Find where the given text appears and provide that cell's center as (X, Y) coordinate. 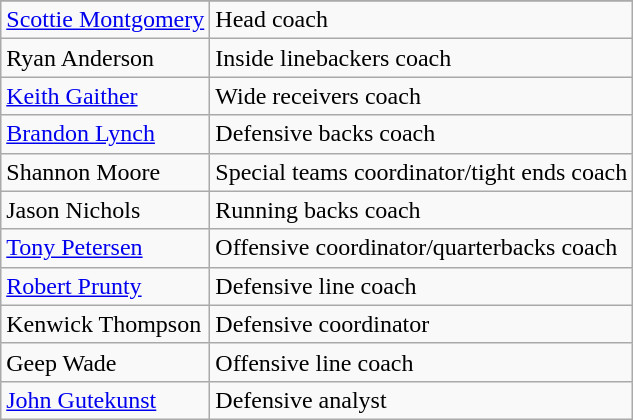
Running backs coach (422, 210)
Jason Nichols (106, 210)
Shannon Moore (106, 172)
Offensive line coach (422, 362)
Special teams coordinator/tight ends coach (422, 172)
Inside linebackers coach (422, 58)
Head coach (422, 20)
Defensive coordinator (422, 324)
John Gutekunst (106, 400)
Kenwick Thompson (106, 324)
Keith Gaither (106, 96)
Wide receivers coach (422, 96)
Robert Prunty (106, 286)
Geep Wade (106, 362)
Tony Petersen (106, 248)
Offensive coordinator/quarterbacks coach (422, 248)
Defensive analyst (422, 400)
Defensive backs coach (422, 134)
Ryan Anderson (106, 58)
Scottie Montgomery (106, 20)
Brandon Lynch (106, 134)
Defensive line coach (422, 286)
